Return [X, Y] of the center of cell containing provided text 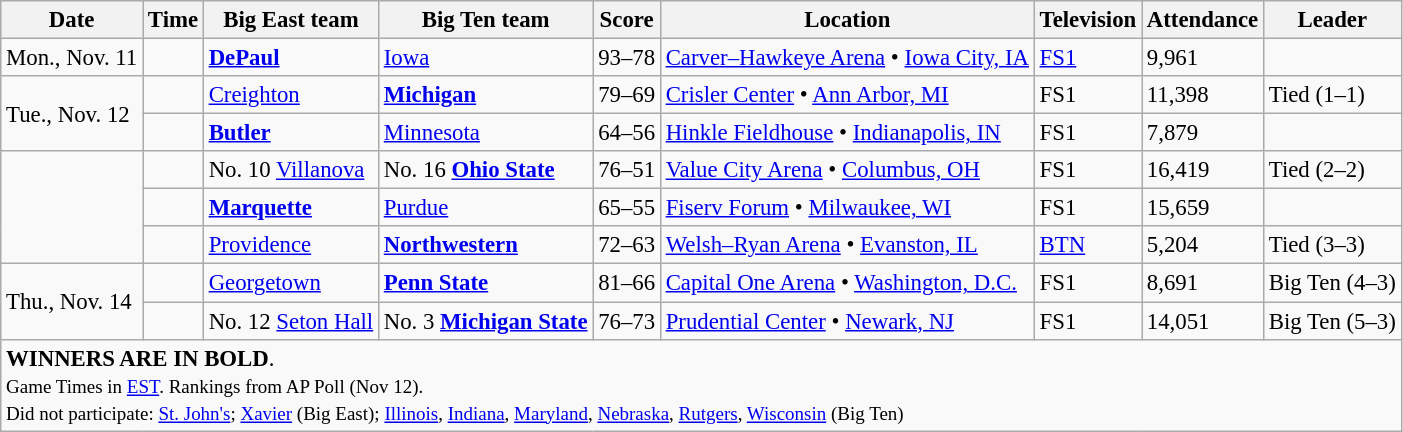
Tied (1–1) [1332, 95]
Iowa [485, 58]
Penn State [485, 283]
7,879 [1203, 133]
Time [174, 20]
Fiserv Forum • Milwaukee, WI [847, 208]
Purdue [485, 208]
Northwestern [485, 245]
Capital One Arena • Washington, D.C. [847, 283]
81–66 [627, 283]
No. 3 Michigan State [485, 321]
Big East team [290, 20]
Michigan [485, 95]
Georgetown [290, 283]
Date [72, 20]
Attendance [1203, 20]
No. 16 Ohio State [485, 170]
Crisler Center • Ann Arbor, MI [847, 95]
64–56 [627, 133]
Thu., Nov. 14 [72, 302]
DePaul [290, 58]
Creighton [290, 95]
Big Ten (4–3) [1332, 283]
5,204 [1203, 245]
Providence [290, 245]
Tue., Nov. 12 [72, 114]
72–63 [627, 245]
14,051 [1203, 321]
76–51 [627, 170]
15,659 [1203, 208]
No. 10 Villanova [290, 170]
Butler [290, 133]
Location [847, 20]
Prudential Center • Newark, NJ [847, 321]
Welsh–Ryan Arena • Evanston, IL [847, 245]
Leader [1332, 20]
Television [1088, 20]
9,961 [1203, 58]
Tied (3–3) [1332, 245]
11,398 [1203, 95]
BTN [1088, 245]
8,691 [1203, 283]
Score [627, 20]
79–69 [627, 95]
Value City Arena • Columbus, OH [847, 170]
Minnesota [485, 133]
76–73 [627, 321]
93–78 [627, 58]
Marquette [290, 208]
16,419 [1203, 170]
Mon., Nov. 11 [72, 58]
65–55 [627, 208]
Carver–Hawkeye Arena • Iowa City, IA [847, 58]
Big Ten team [485, 20]
Hinkle Fieldhouse • Indianapolis, IN [847, 133]
Tied (2–2) [1332, 170]
Big Ten (5–3) [1332, 321]
No. 12 Seton Hall [290, 321]
